Return the (x, y) coordinate for the center point of the cell that contains the specified text.  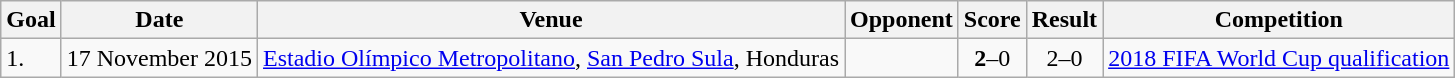
Result (1064, 20)
Competition (1279, 20)
Opponent (902, 20)
17 November 2015 (159, 58)
Goal (31, 20)
Estadio Olímpico Metropolitano, San Pedro Sula, Honduras (552, 58)
Date (159, 20)
Score (992, 20)
2018 FIFA World Cup qualification (1279, 58)
Venue (552, 20)
1. (31, 58)
